Search for the cell housing the specified text and yield its [x, y] center coordinate. 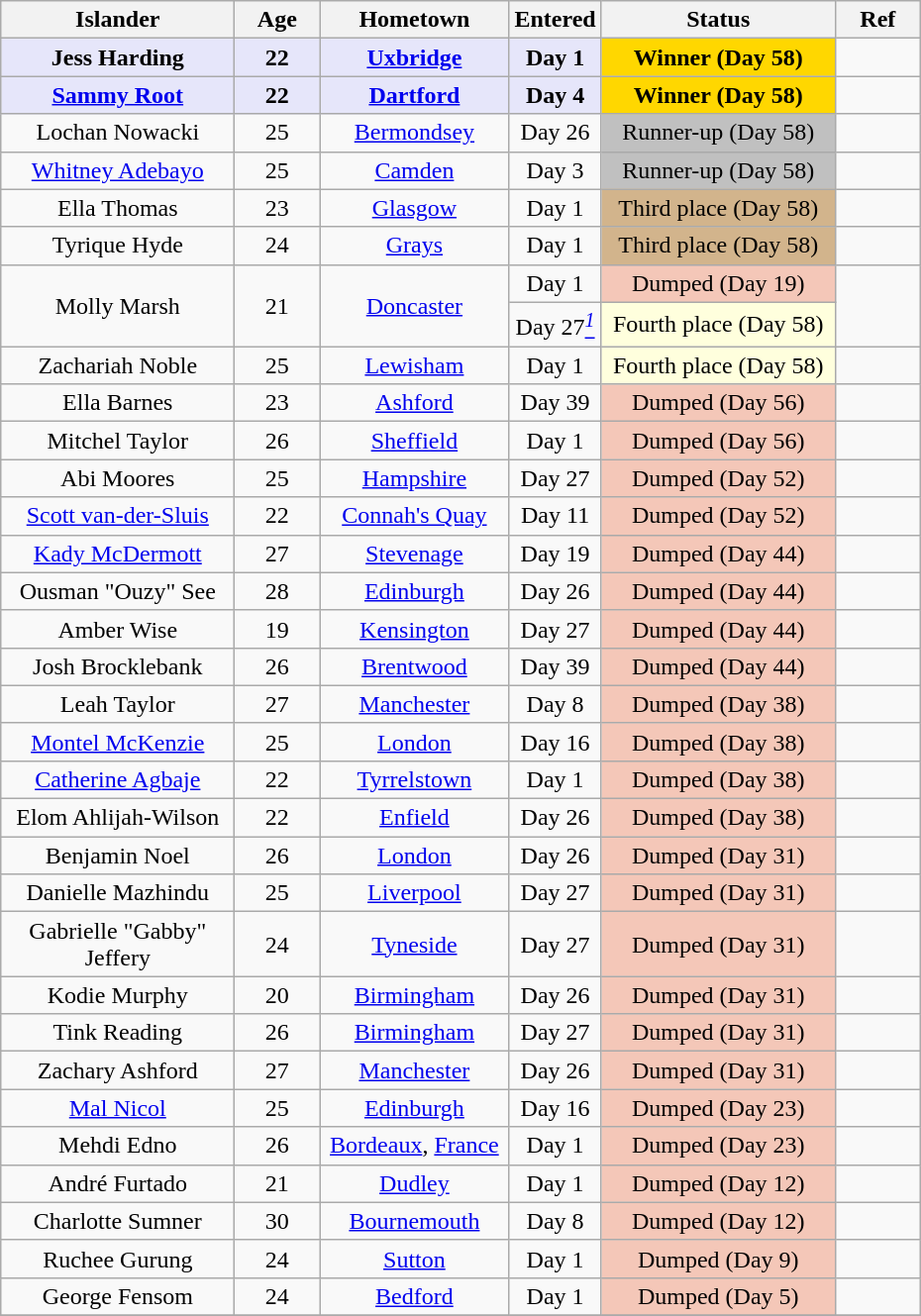
Elom Ahlijah-Wilson [118, 818]
Leah Taylor [118, 704]
28 [277, 591]
Tyneside [414, 945]
Danielle Mazhindu [118, 893]
Lewisham [414, 365]
Age [277, 20]
Montel McKenzie [118, 742]
Bournemouth [414, 1221]
Kensington [414, 629]
Day 19 [555, 554]
Catherine Agbaje [118, 779]
Ruchee Gurung [118, 1259]
Sheffield [414, 441]
Jess Harding [118, 57]
Tyrrelstown [414, 779]
Grays [414, 246]
Molly Marsh [118, 305]
Ashford [414, 403]
Zachary Ashford [118, 1070]
Gabrielle "Gabby" Jeffery [118, 945]
Uxbridge [414, 57]
Sammy Root [118, 95]
Ella Barnes [118, 403]
Connah's Quay [414, 516]
Islander [118, 20]
Dumped (Day 9) [718, 1259]
Whitney Adebayo [118, 170]
Ella Thomas [118, 208]
Status [718, 20]
Day 3 [555, 170]
19 [277, 629]
Bermondsey [414, 133]
Sutton [414, 1259]
Benjamin Noel [118, 856]
Tink Reading [118, 1033]
Tyrique Hyde [118, 246]
George Fensom [118, 1296]
Ref [877, 20]
Abi Moores [118, 478]
Scott van-der-Sluis [118, 516]
Enfield [414, 818]
Doncaster [414, 305]
Josh Brocklebank [118, 666]
Amber Wise [118, 629]
Kady McDermott [118, 554]
Lochan Nowacki [118, 133]
Hometown [414, 20]
30 [277, 1221]
Dumped (Day 5) [718, 1296]
Glasgow [414, 208]
Bedford [414, 1296]
André Furtado [118, 1183]
Brentwood [414, 666]
Ousman "Ouzy" See [118, 591]
Dartford [414, 95]
Hampshire [414, 478]
Dumped (Day 19) [718, 283]
Liverpool [414, 893]
Mehdi Edno [118, 1146]
Stevenage [414, 554]
Day 11 [555, 516]
Day 4 [555, 95]
Day 271 [555, 325]
Kodie Murphy [118, 995]
Bordeaux, France [414, 1146]
Mitchel Taylor [118, 441]
Mal Nicol [118, 1108]
20 [277, 995]
Camden [414, 170]
Charlotte Sumner [118, 1221]
Dudley [414, 1183]
Entered [555, 20]
Zachariah Noble [118, 365]
